Identify which cell holds the provided text, then report its [X, Y] central coordinate. 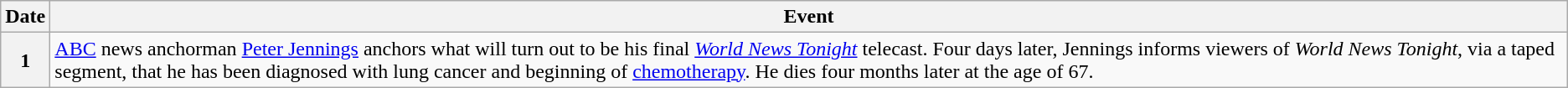
1 [25, 60]
Date [25, 17]
Event [809, 17]
